Capture the cell that displays the provided text and extract its [X, Y] central coordinate. 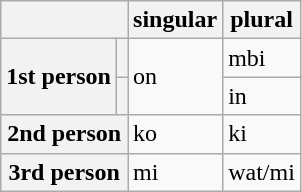
plural [262, 20]
1st person [59, 77]
singular [176, 20]
ki [262, 134]
on [176, 77]
ko [176, 134]
3rd person [64, 172]
mbi [262, 58]
in [262, 96]
2nd person [64, 134]
mi [176, 172]
wat/mi [262, 172]
